From the cell containing the given text, extract its center point as [X, Y] coordinate. 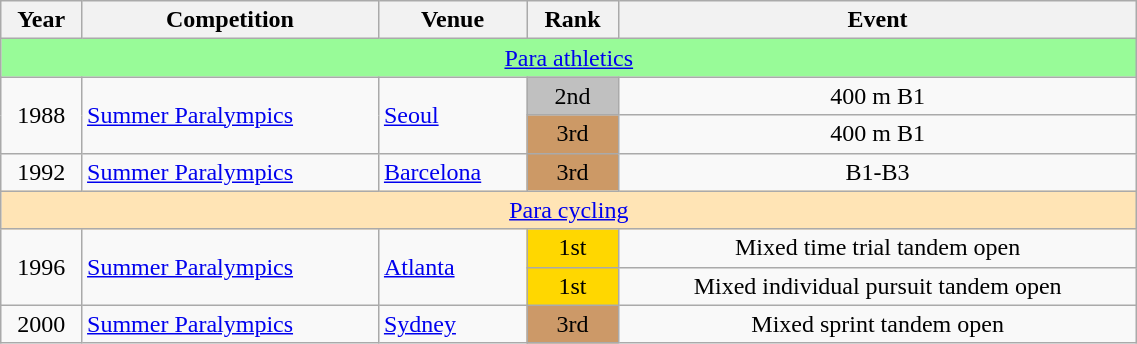
Competition [230, 20]
1992 [42, 172]
Seoul [452, 115]
Venue [452, 20]
Barcelona [452, 172]
Para cycling [569, 210]
2000 [42, 324]
Sydney [452, 324]
Rank [573, 20]
Event [877, 20]
Year [42, 20]
Mixed sprint tandem open [877, 324]
2nd [573, 96]
1996 [42, 267]
Para athletics [569, 58]
1988 [42, 115]
Mixed individual pursuit tandem open [877, 286]
B1-B3 [877, 172]
Atlanta [452, 267]
Mixed time trial tandem open [877, 248]
